Identify which cell holds the provided text, then report its (X, Y) central coordinate. 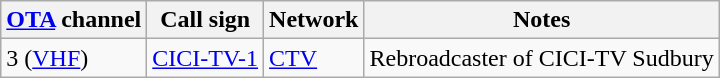
Network (314, 20)
Notes (542, 20)
Call sign (206, 20)
OTA channel (74, 20)
CICI-TV-1 (206, 58)
CTV (314, 58)
Rebroadcaster of CICI-TV Sudbury (542, 58)
3 (VHF) (74, 58)
